Return [X, Y] of the center of cell containing provided text 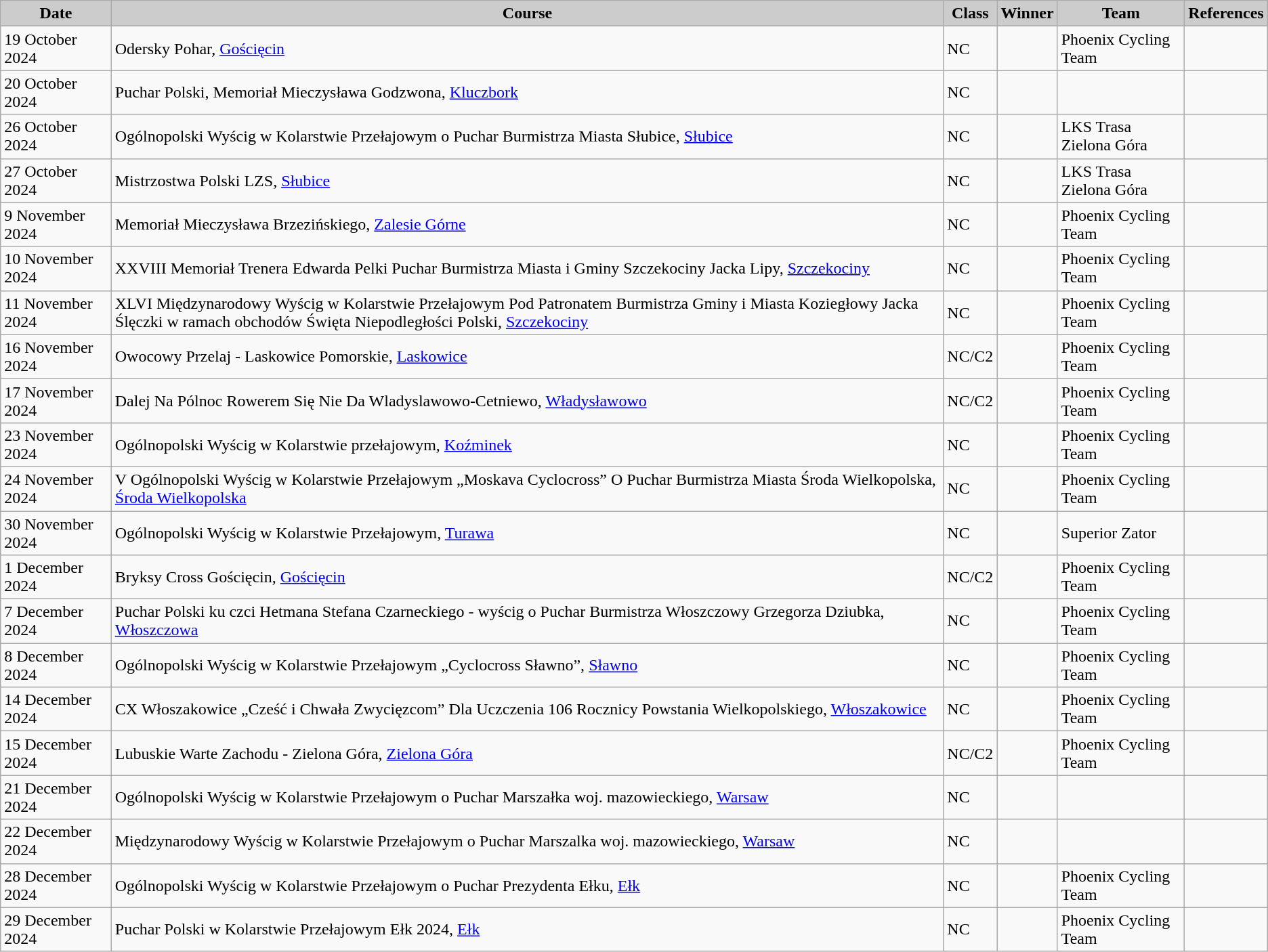
CX Włoszakowice „Cześć i Chwała Zwycięzcom” Dla Uczczenia 106 Rocznicy Powstania Wielkopolskiego, Włoszakowice [527, 710]
Ogólnopolski Wyścig w Kolarstwie Przełajowym o Puchar Prezydenta Ełku, Ełk [527, 886]
Memoriał Mieczysława Brzezińskiego, Zalesie Górne [527, 225]
Ogólnopolski Wyścig w Kolarstwie Przełajowym, Turawa [527, 532]
21 December 2024 [56, 798]
29 December 2024 [56, 929]
Dalej Na Pólnoc Rowerem Się Nie Da Wladyslawowo-Cetniewo, Władysławowo [527, 401]
Class [970, 14]
10 November 2024 [56, 268]
Międzynarodowy Wyścig w Kolarstwie Przełajowym o Puchar Marszalka woj. mazowieckiego, Warsaw [527, 841]
16 November 2024 [56, 356]
15 December 2024 [56, 753]
Ogólnopolski Wyścig w Kolarstwie przełajowym, Koźminek [527, 444]
Mistrzostwa Polski LZS, Słubice [527, 180]
Ogólnopolski Wyścig w Kolarstwie Przełajowym o Puchar Marszałka woj. mazowieckiego, Warsaw [527, 798]
Team [1121, 14]
8 December 2024 [56, 665]
19 October 2024 [56, 49]
V Ogólnopolski Wyścig w Kolarstwie Przełajowym „Moskava Cyclocross” O Puchar Burmistrza Miasta Środa Wielkopolska, Środa Wielkopolska [527, 489]
27 October 2024 [56, 180]
References [1226, 14]
Puchar Polski, Memoriał Mieczysława Godzwona, Kluczbork [527, 92]
Bryksy Cross Gościęcin, Gościęcin [527, 577]
Ogólnopolski Wyścig w Kolarstwie Przełajowym o Puchar Burmistrza Miasta Słubice, Słubice [527, 137]
24 November 2024 [56, 489]
Winner [1027, 14]
30 November 2024 [56, 532]
Course [527, 14]
26 October 2024 [56, 137]
7 December 2024 [56, 622]
11 November 2024 [56, 313]
9 November 2024 [56, 225]
1 December 2024 [56, 577]
Puchar Polski w Kolarstwie Przełajowym Ełk 2024, Ełk [527, 929]
23 November 2024 [56, 444]
Owocowy Przelaj - Laskowice Pomorskie, Laskowice [527, 356]
17 November 2024 [56, 401]
Puchar Polski ku czci Hetmana Stefana Czarneckiego - wyścig o Puchar Burmistrza Włoszczowy Grzegorza Dziubka, Włoszczowa [527, 622]
28 December 2024 [56, 886]
14 December 2024 [56, 710]
Ogólnopolski Wyścig w Kolarstwie Przełajowym „Cyclocross Sławno”, Sławno [527, 665]
20 October 2024 [56, 92]
Superior Zator [1121, 532]
Lubuskie Warte Zachodu - Zielona Góra, Zielona Góra [527, 753]
Odersky Pohar, Gościęcin [527, 49]
22 December 2024 [56, 841]
XXVIII Memoriał Trenera Edwarda Pelki Puchar Burmistrza Miasta i Gminy Szczekociny Jacka Lipy, Szczekociny [527, 268]
Date [56, 14]
